Return the (x, y) coordinate for the center point of the cell that contains the specified text.  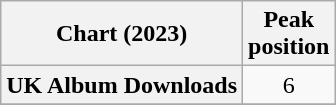
Chart (2023) (122, 34)
Peakposition (289, 34)
UK Album Downloads (122, 85)
6 (289, 85)
